Scan for the cell matching the given text and deliver its (X, Y) coordinate at center. 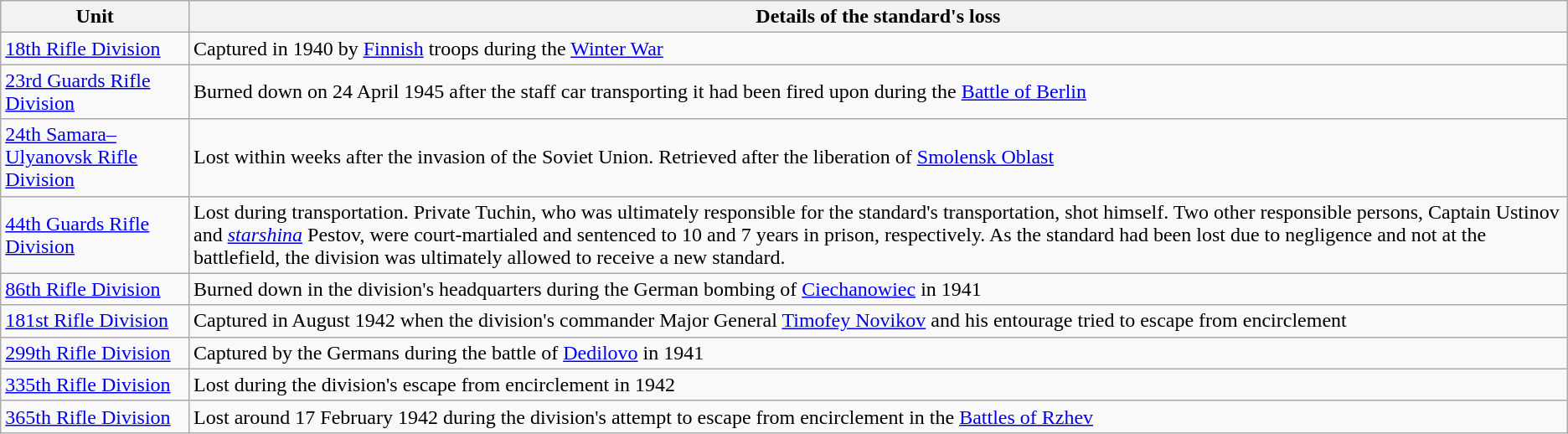
Burned down in the division's headquarters during the German bombing of Ciechanowiec in 1941 (878, 289)
Unit (95, 17)
Lost around 17 February 1942 during the division's attempt to escape from encirclement in the Battles of Rzhev (878, 416)
18th Rifle Division (95, 49)
24th Samara–Ulyanovsk Rifle Division (95, 158)
Captured in August 1942 when the division's commander Major General Timofey Novikov and his entourage tried to escape from encirclement (878, 321)
365th Rifle Division (95, 416)
Details of the standard's loss (878, 17)
Burned down on 24 April 1945 after the staff car transporting it had been fired upon during the Battle of Berlin (878, 92)
Captured in 1940 by Finnish troops during the Winter War (878, 49)
Lost within weeks after the invasion of the Soviet Union. Retrieved after the liberation of Smolensk Oblast (878, 158)
335th Rifle Division (95, 385)
181st Rifle Division (95, 321)
299th Rifle Division (95, 353)
23rd Guards Rifle Division (95, 92)
Captured by the Germans during the battle of Dedilovo in 1941 (878, 353)
44th Guards Rifle Division (95, 235)
Lost during the division's escape from encirclement in 1942 (878, 385)
86th Rifle Division (95, 289)
